Search for the cell housing the specified text and yield its (x, y) center coordinate. 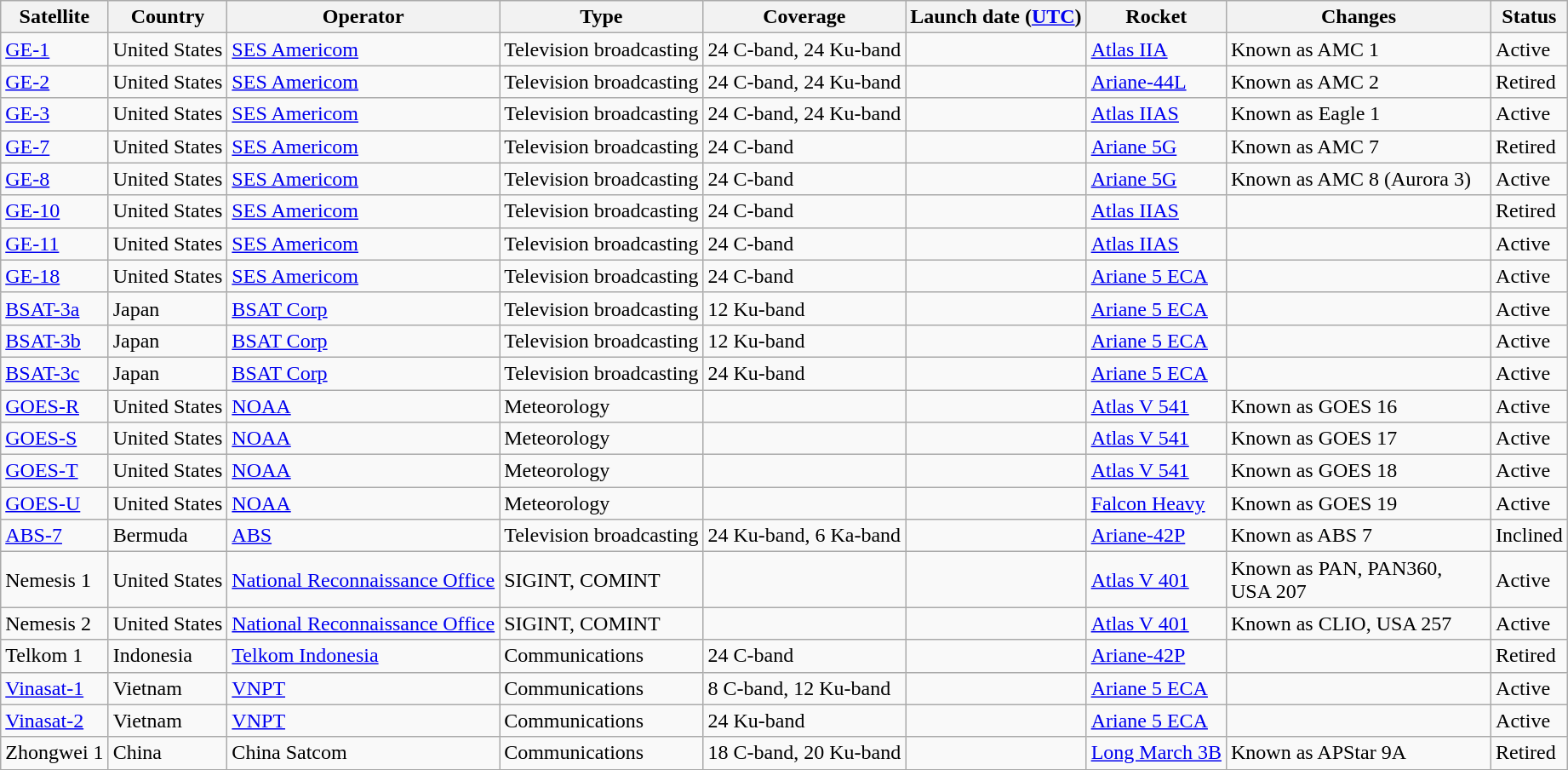
GE-8 (54, 179)
ABS (363, 536)
Satellite (54, 17)
Telkom 1 (54, 656)
Status (1530, 17)
18 C-band, 20 Ku-band (804, 753)
GOES-R (54, 406)
Ariane-44L (1156, 82)
Known as AMC 2 (1359, 82)
BSAT-3b (54, 341)
China Satcom (363, 753)
GE-10 (54, 211)
GE-7 (54, 147)
Known as CLIO, USA 257 (1359, 623)
Known as GOES 18 (1359, 471)
GOES-S (54, 439)
Vinasat-1 (54, 688)
Atlas IIA (1156, 49)
Bermuda (168, 536)
Rocket (1156, 17)
Known as GOES 17 (1359, 439)
GE-2 (54, 82)
GE-11 (54, 244)
Type (601, 17)
ABS-7 (54, 536)
Known as Eagle 1 (1359, 114)
China (168, 753)
GE-18 (54, 276)
Indonesia (168, 656)
GOES-T (54, 471)
Vinasat-2 (54, 721)
Zhongwei 1 (54, 753)
Inclined (1530, 536)
GOES-U (54, 503)
Known as PAN, PAN360, USA 207 (1359, 579)
Known as AMC 8 (Aurora 3) (1359, 179)
GE-3 (54, 114)
Telkom Indonesia (363, 656)
Known as APStar 9A (1359, 753)
Changes (1359, 17)
Launch date (UTC) (996, 17)
Long March 3B (1156, 753)
Known as GOES 19 (1359, 503)
Nemesis 2 (54, 623)
GE-1 (54, 49)
Operator (363, 17)
Known as GOES 16 (1359, 406)
8 C-band, 12 Ku-band (804, 688)
Known as AMC 7 (1359, 147)
BSAT-3a (54, 308)
Falcon Heavy (1156, 503)
BSAT-3c (54, 373)
Coverage (804, 17)
Known as AMC 1 (1359, 49)
Known as ABS 7 (1359, 536)
24 Ku-band, 6 Ka-band (804, 536)
Country (168, 17)
Nemesis 1 (54, 579)
